Determine the [X, Y] coordinate at the center of the cell enclosing the given text.  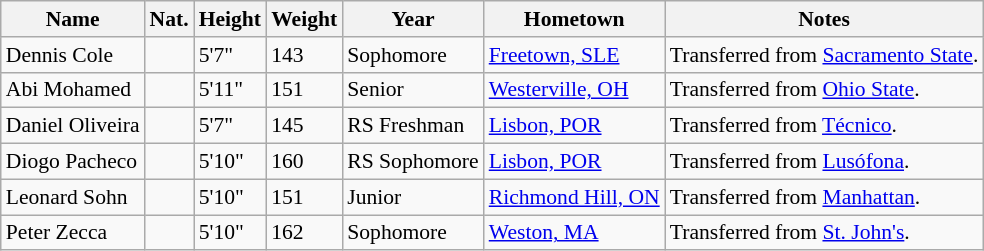
Hometown [574, 19]
Freetown, SLE [574, 55]
Diogo Pacheco [73, 162]
Dennis Cole [73, 55]
Name [73, 19]
Transferred from St. John's. [824, 233]
145 [304, 126]
Transferred from Manhattan. [824, 197]
Transferred from Sacramento State. [824, 55]
160 [304, 162]
Weight [304, 19]
Transferred from Técnico. [824, 126]
Junior [412, 197]
Richmond Hill, ON [574, 197]
Leonard Sohn [73, 197]
Year [412, 19]
143 [304, 55]
Transferred from Lusófona. [824, 162]
162 [304, 233]
Notes [824, 19]
Weston, MA [574, 233]
Peter Zecca [73, 233]
Daniel Oliveira [73, 126]
Abi Mohamed [73, 90]
Transferred from Ohio State. [824, 90]
5'11" [230, 90]
Senior [412, 90]
Westerville, OH [574, 90]
Nat. [170, 19]
RS Sophomore [412, 162]
Height [230, 19]
RS Freshman [412, 126]
